Extract the (X, Y) coordinate from the center of the cell holding the provided text.  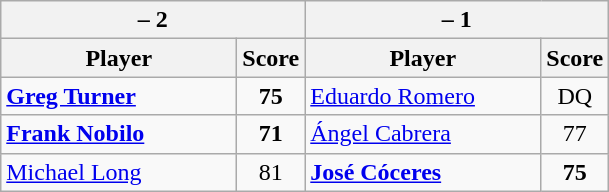
Ángel Cabrera (423, 134)
71 (271, 134)
77 (575, 134)
José Cóceres (423, 172)
DQ (575, 96)
81 (271, 172)
– 2 (153, 20)
Michael Long (119, 172)
Eduardo Romero (423, 96)
Greg Turner (119, 96)
Frank Nobilo (119, 134)
– 1 (457, 20)
